Extract the [X, Y] coordinate from the center of the cell holding the provided text.  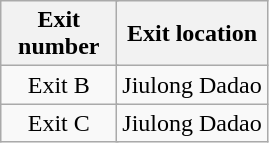
Exit B [59, 85]
Exit C [59, 123]
Exit location [192, 34]
Exit number [59, 34]
